Return (x, y) of the center of cell containing provided text 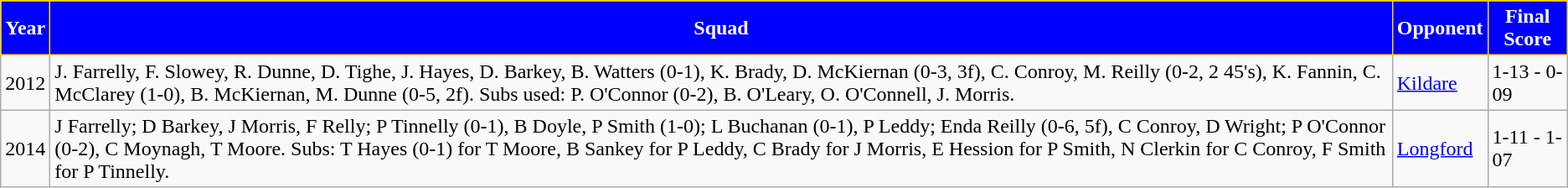
Year (25, 29)
2012 (25, 82)
2014 (25, 149)
Longford (1440, 149)
Opponent (1440, 29)
Final Score (1528, 29)
1-13 - 0-09 (1528, 82)
1-11 - 1-07 (1528, 149)
Squad (721, 29)
Kildare (1440, 82)
